Search for the cell housing the specified text and yield its (X, Y) center coordinate. 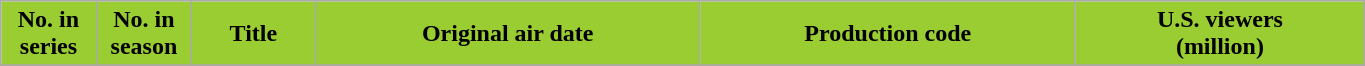
No. inseries (48, 34)
Title (254, 34)
Production code (888, 34)
Original air date (508, 34)
U.S. viewers(million) (1220, 34)
No. inseason (144, 34)
